Identify which cell holds the provided text, then report its [X, Y] central coordinate. 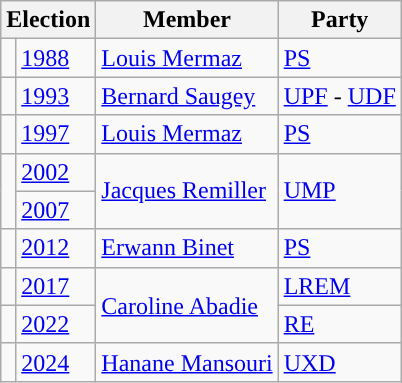
Caroline Abadie [187, 305]
UXD [340, 362]
RE [340, 324]
1993 [56, 96]
2024 [56, 362]
2007 [56, 210]
2012 [56, 248]
Hanane Mansouri [187, 362]
Bernard Saugey [187, 96]
UMP [340, 191]
2002 [56, 172]
Erwann Binet [187, 248]
UPF - UDF [340, 96]
Jacques Remiller [187, 191]
LREM [340, 286]
Member [187, 20]
2022 [56, 324]
1988 [56, 58]
Election [48, 20]
1997 [56, 134]
Party [340, 20]
2017 [56, 286]
